Determine the [X, Y] coordinate at the center of the cell enclosing the given text.  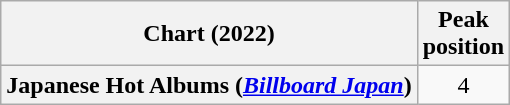
Japanese Hot Albums (Billboard Japan) [209, 85]
Peakposition [463, 34]
Chart (2022) [209, 34]
4 [463, 85]
